Return the (X, Y) coordinate for the center point of the cell that contains the specified text.  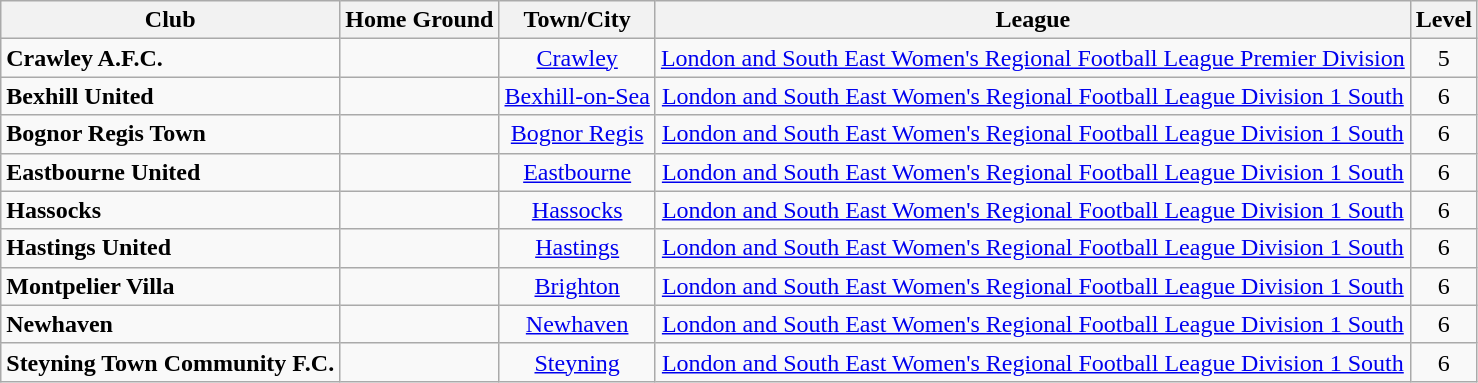
Club (170, 20)
Eastbourne (577, 172)
Bexhill United (170, 96)
Montpelier Villa (170, 286)
League (1032, 20)
Crawley A.F.C. (170, 58)
Hastings United (170, 248)
Steyning Town Community F.C. (170, 362)
Town/City (577, 20)
Level (1444, 20)
Bexhill-on-Sea (577, 96)
Home Ground (420, 20)
Brighton (577, 286)
Bognor Regis (577, 134)
Hastings (577, 248)
5 (1444, 58)
Bognor Regis Town (170, 134)
Crawley (577, 58)
Steyning (577, 362)
London and South East Women's Regional Football League Premier Division (1032, 58)
Eastbourne United (170, 172)
